Pinpoint the cell where the given text exists, returning its (x, y) midpoint coordinate. 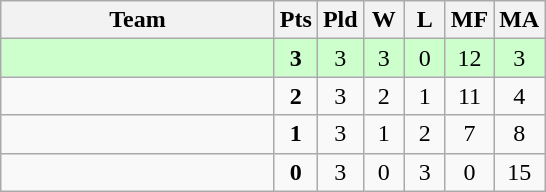
4 (520, 96)
7 (469, 134)
Pts (296, 20)
8 (520, 134)
W (384, 20)
MF (469, 20)
Team (138, 20)
12 (469, 58)
11 (469, 96)
15 (520, 172)
L (424, 20)
Pld (340, 20)
MA (520, 20)
